Identify which cell holds the provided text, then report its (X, Y) central coordinate. 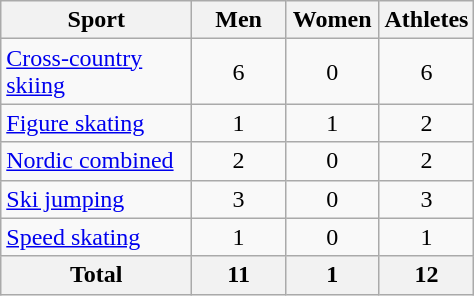
Athletes (426, 20)
Nordic combined (96, 161)
Speed skating (96, 237)
11 (239, 275)
Figure skating (96, 123)
Cross-country skiing (96, 72)
Ski jumping (96, 199)
Sport (96, 20)
12 (426, 275)
Total (96, 275)
Women (332, 20)
Men (239, 20)
